Identify which cell holds the provided text, then report its [x, y] central coordinate. 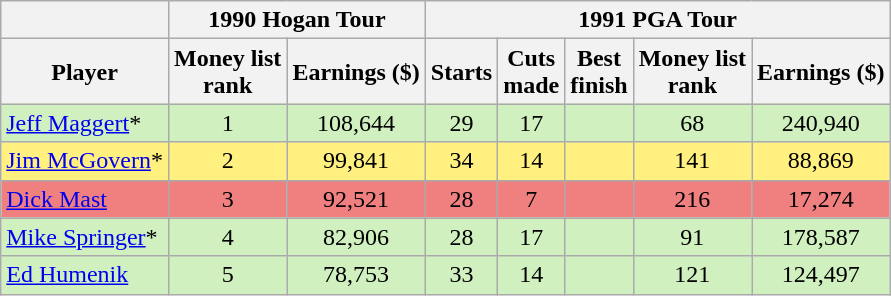
34 [461, 161]
78,753 [356, 275]
Cutsmade [532, 72]
Bestfinish [599, 72]
178,587 [821, 237]
88,869 [821, 161]
240,940 [821, 123]
216 [692, 199]
Jeff Maggert* [85, 123]
Ed Humenik [85, 275]
1 [227, 123]
82,906 [356, 237]
108,644 [356, 123]
141 [692, 161]
Dick Mast [85, 199]
3 [227, 199]
124,497 [821, 275]
5 [227, 275]
Mike Springer* [85, 237]
121 [692, 275]
68 [692, 123]
92,521 [356, 199]
4 [227, 237]
29 [461, 123]
2 [227, 161]
91 [692, 237]
33 [461, 275]
Jim McGovern* [85, 161]
17,274 [821, 199]
Starts [461, 72]
1991 PGA Tour [658, 20]
1990 Hogan Tour [296, 20]
7 [532, 199]
99,841 [356, 161]
Player [85, 72]
